From the cell containing the given text, extract its center point as [X, Y] coordinate. 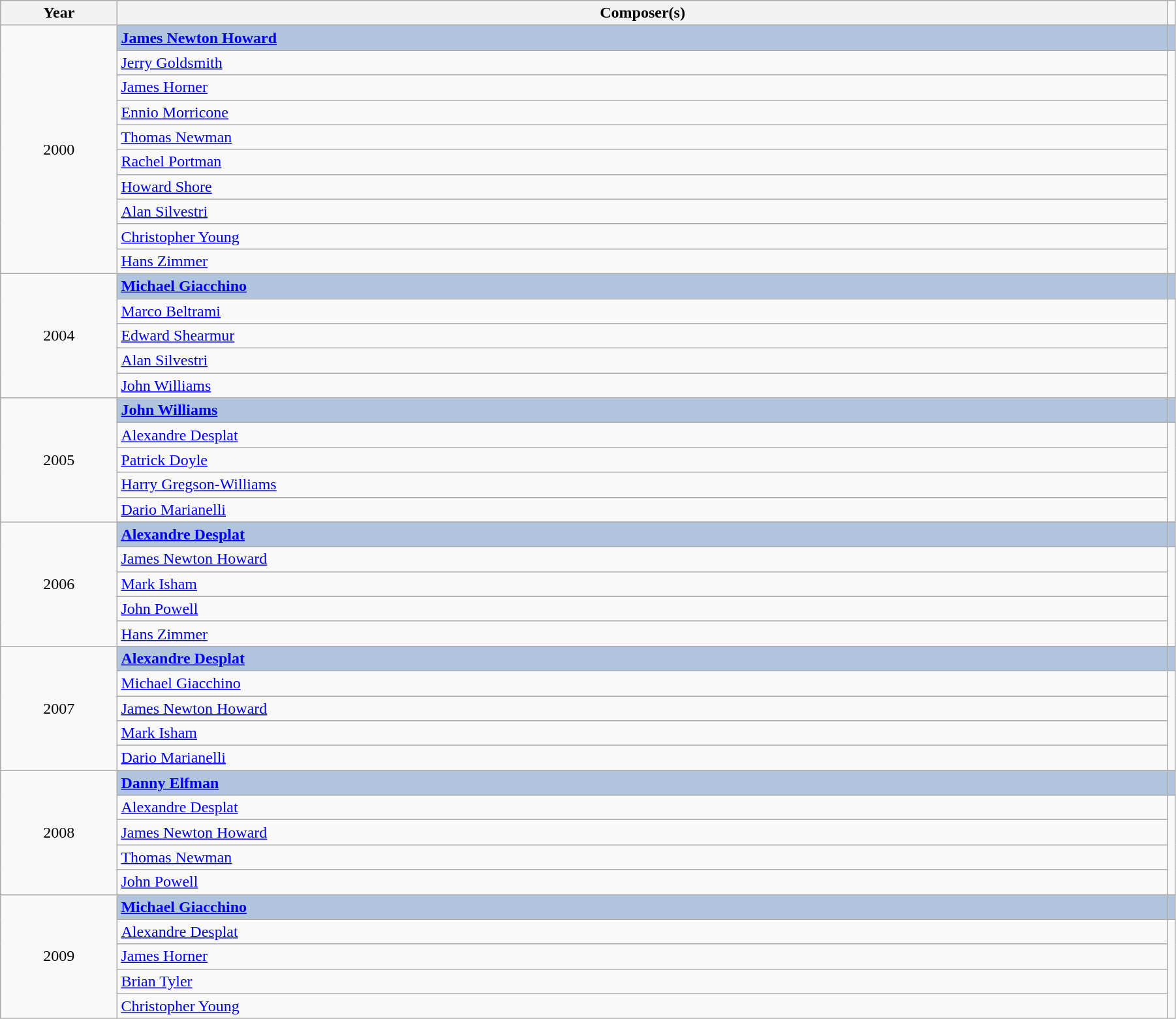
2005 [59, 460]
Jerry Goldsmith [643, 63]
Ennio Morricone [643, 112]
2004 [59, 335]
Patrick Doyle [643, 460]
Rachel Portman [643, 162]
Composer(s) [643, 13]
Howard Shore [643, 187]
2006 [59, 584]
Brian Tyler [643, 981]
2008 [59, 832]
Year [59, 13]
2007 [59, 708]
Harry Gregson-Williams [643, 485]
Edward Shearmur [643, 336]
Marco Beltrami [643, 311]
2000 [59, 150]
Danny Elfman [643, 783]
2009 [59, 956]
